Scan for the cell matching the given text and deliver its (X, Y) coordinate at center. 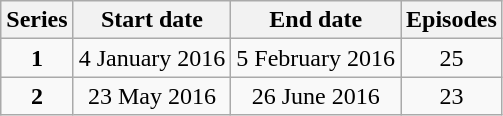
25 (452, 58)
Start date (152, 20)
23 (452, 96)
2 (37, 96)
Series (37, 20)
5 February 2016 (316, 58)
26 June 2016 (316, 96)
End date (316, 20)
4 January 2016 (152, 58)
1 (37, 58)
23 May 2016 (152, 96)
Episodes (452, 20)
